Find where the given text appears and provide that cell's center as [X, Y] coordinate. 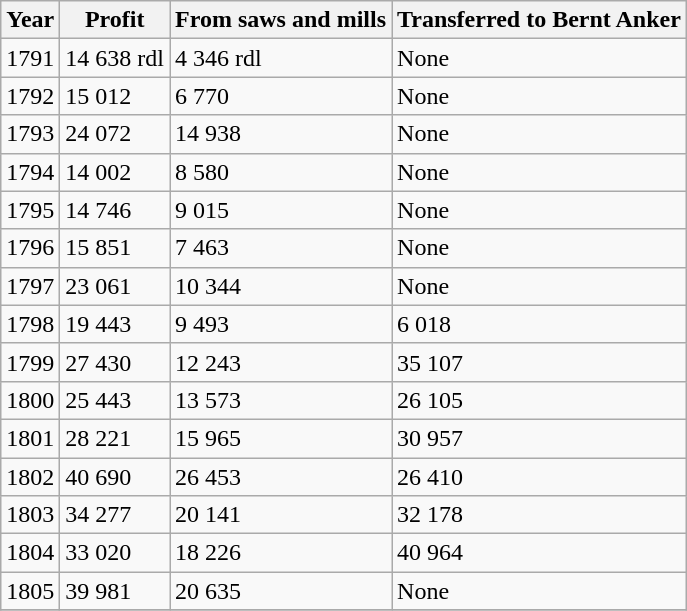
10 344 [281, 286]
1795 [30, 210]
Transferred to Bernt Anker [540, 20]
Year [30, 20]
1801 [30, 438]
4 346 rdl [281, 58]
30 957 [540, 438]
Profit [115, 20]
20 141 [281, 515]
1802 [30, 477]
6 770 [281, 96]
1792 [30, 96]
20 635 [281, 591]
15 012 [115, 96]
23 061 [115, 286]
13 573 [281, 400]
32 178 [540, 515]
9 493 [281, 324]
7 463 [281, 248]
34 277 [115, 515]
25 443 [115, 400]
1798 [30, 324]
14 938 [281, 134]
1804 [30, 553]
26 410 [540, 477]
12 243 [281, 362]
26 105 [540, 400]
1797 [30, 286]
6 018 [540, 324]
8 580 [281, 172]
1800 [30, 400]
1794 [30, 172]
14 002 [115, 172]
18 226 [281, 553]
1791 [30, 58]
From saws and mills [281, 20]
35 107 [540, 362]
1796 [30, 248]
39 981 [115, 591]
1803 [30, 515]
15 851 [115, 248]
33 020 [115, 553]
1793 [30, 134]
1799 [30, 362]
24 072 [115, 134]
14 638 rdl [115, 58]
15 965 [281, 438]
9 015 [281, 210]
27 430 [115, 362]
26 453 [281, 477]
14 746 [115, 210]
40 690 [115, 477]
28 221 [115, 438]
40 964 [540, 553]
1805 [30, 591]
19 443 [115, 324]
